Capture the cell that displays the provided text and extract its [x, y] central coordinate. 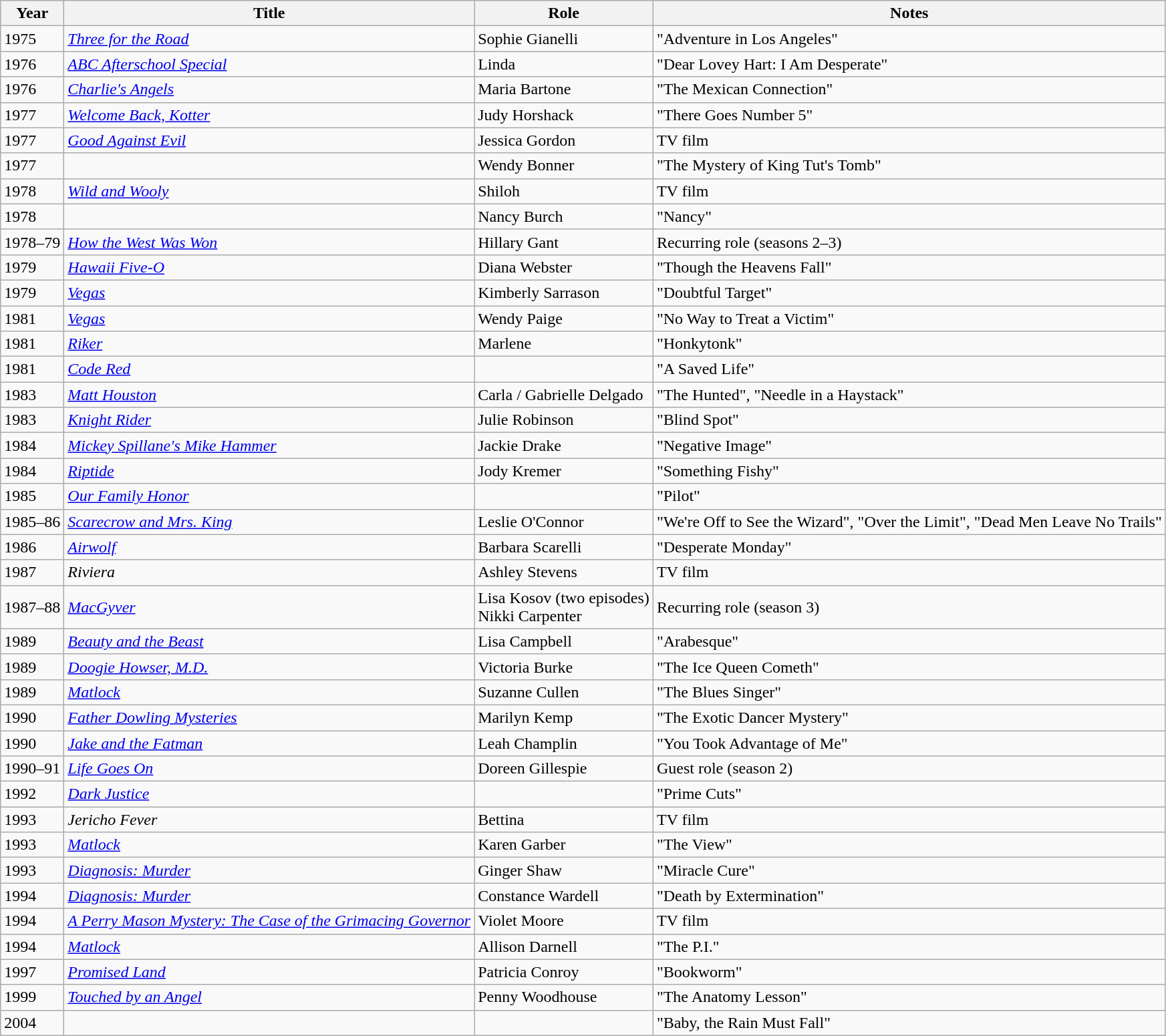
"Blind Spot" [909, 420]
Diana Webster [564, 267]
"Dear Lovey Hart: I Am Desperate" [909, 64]
Carla / Gabrielle Delgado [564, 395]
"Doubtful Target" [909, 293]
"The Anatomy Lesson" [909, 997]
"Prime Cuts" [909, 794]
"Death by Extermination" [909, 896]
MacGyver [269, 607]
Lisa Campbell [564, 641]
Allison Darnell [564, 946]
Touched by an Angel [269, 997]
Recurring role (season 3) [909, 607]
Julie Robinson [564, 420]
Riptide [269, 471]
Doogie Howser, M.D. [269, 667]
2004 [32, 1023]
Matt Houston [269, 395]
"Arabesque" [909, 641]
Year [32, 13]
Leah Champlin [564, 743]
"There Goes Number 5" [909, 115]
Marlene [564, 344]
Guest role (season 2) [909, 769]
"No Way to Treat a Victim" [909, 319]
Our Family Honor [269, 496]
Beauty and the Beast [269, 641]
Jody Kremer [564, 471]
Constance Wardell [564, 896]
Wild and Wooly [269, 191]
Nancy Burch [564, 216]
Ashley Stevens [564, 572]
Shiloh [564, 191]
"A Saved Life" [909, 369]
Mickey Spillane's Mike Hammer [269, 446]
Kimberly Sarrason [564, 293]
Recurring role (seasons 2–3) [909, 242]
Airwolf [269, 547]
1987–88 [32, 607]
Wendy Paige [564, 319]
1999 [32, 997]
"The Blues Singer" [909, 692]
"Nancy" [909, 216]
Sophie Gianelli [564, 39]
1990–91 [32, 769]
Maria Bartone [564, 90]
Victoria Burke [564, 667]
Lisa Kosov (two episodes)Nikki Carpenter [564, 607]
1992 [32, 794]
Knight Rider [269, 420]
Bettina [564, 820]
"Desperate Monday" [909, 547]
Title [269, 13]
Riviera [269, 572]
"The Exotic Dancer Mystery" [909, 717]
"The P.I." [909, 946]
Notes [909, 13]
"The View" [909, 845]
Role [564, 13]
Hillary Gant [564, 242]
How the West Was Won [269, 242]
Father Dowling Mysteries [269, 717]
"Though the Heavens Fall" [909, 267]
Karen Garber [564, 845]
Code Red [269, 369]
Welcome Back, Kotter [269, 115]
1997 [32, 972]
Doreen Gillespie [564, 769]
Penny Woodhouse [564, 997]
Wendy Bonner [564, 166]
"Adventure in Los Angeles" [909, 39]
Marilyn Kemp [564, 717]
Life Goes On [269, 769]
1985–86 [32, 522]
Jericho Fever [269, 820]
"Miracle Cure" [909, 870]
Barbara Scarelli [564, 547]
1978–79 [32, 242]
"The Hunted", "Needle in a Haystack" [909, 395]
1985 [32, 496]
Patricia Conroy [564, 972]
"Negative Image" [909, 446]
"The Mystery of King Tut's Tomb" [909, 166]
Good Against Evil [269, 140]
Dark Justice [269, 794]
Suzanne Cullen [564, 692]
Leslie O'Connor [564, 522]
"The Mexican Connection" [909, 90]
Scarecrow and Mrs. King [269, 522]
"Bookworm" [909, 972]
Jessica Gordon [564, 140]
1986 [32, 547]
1987 [32, 572]
Jackie Drake [564, 446]
Hawaii Five-O [269, 267]
Violet Moore [564, 921]
"Pilot" [909, 496]
"Baby, the Rain Must Fall" [909, 1023]
Three for the Road [269, 39]
Judy Horshack [564, 115]
Jake and the Fatman [269, 743]
Charlie's Angels [269, 90]
"The Ice Queen Cometh" [909, 667]
"Honkytonk" [909, 344]
1975 [32, 39]
A Perry Mason Mystery: The Case of the Grimacing Governor [269, 921]
"Something Fishy" [909, 471]
ABC Afterschool Special [269, 64]
"We're Off to See the Wizard", "Over the Limit", "Dead Men Leave No Trails" [909, 522]
Ginger Shaw [564, 870]
Promised Land [269, 972]
"You Took Advantage of Me" [909, 743]
Linda [564, 64]
Riker [269, 344]
